Scan for the cell matching the given text and deliver its (X, Y) coordinate at center. 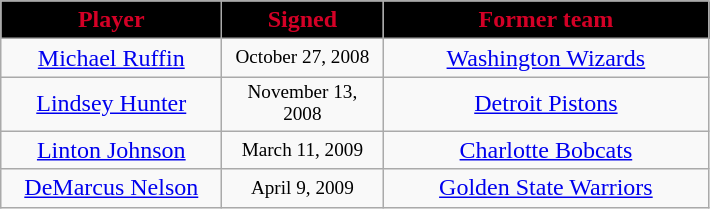
Detroit Pistons (546, 104)
Signed (302, 20)
Golden State Warriors (546, 188)
October 27, 2008 (302, 58)
Lindsey Hunter (112, 104)
Linton Johnson (112, 150)
DeMarcus Nelson (112, 188)
Charlotte Bobcats (546, 150)
April 9, 2009 (302, 188)
March 11, 2009 (302, 150)
Player (112, 20)
November 13, 2008 (302, 104)
Michael Ruffin (112, 58)
Washington Wizards (546, 58)
Former team (546, 20)
